Output the [X, Y] coordinate of the center of the cell containing the given text.  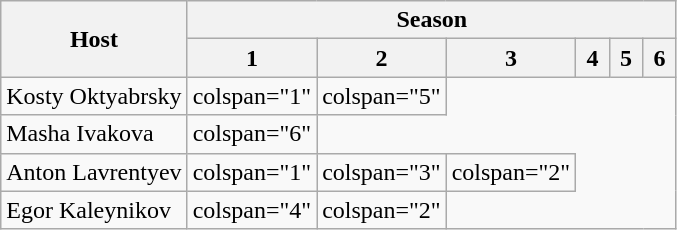
1 [252, 58]
Host [94, 39]
4 [593, 58]
Season [432, 20]
colspan="5" [382, 96]
Anton Lavrentyev [94, 172]
colspan="6" [252, 134]
6 [660, 58]
Kosty Oktyabrsky [94, 96]
Masha Ivakova [94, 134]
Egor Kaleynikov [94, 210]
5 [626, 58]
colspan="3" [382, 172]
3 [511, 58]
colspan="4" [252, 210]
2 [382, 58]
